For the text-containing cell, return its midpoint in [X, Y] coordinate format. 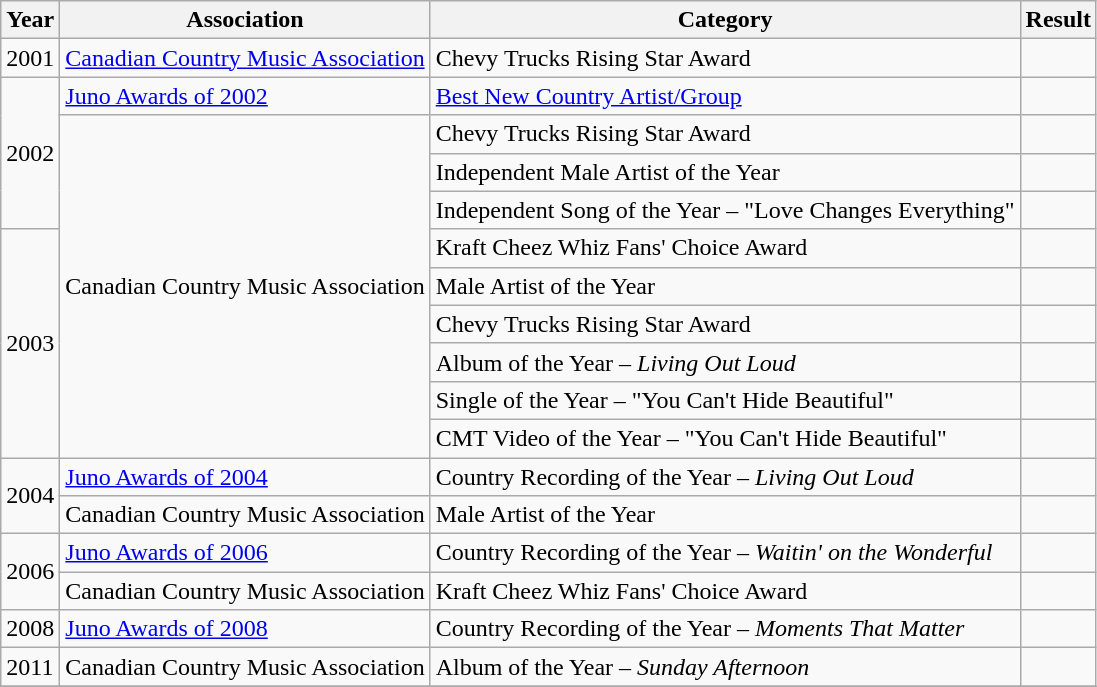
Association [245, 20]
2011 [30, 667]
2003 [30, 343]
Independent Male Artist of the Year [725, 172]
Country Recording of the Year – Living Out Loud [725, 477]
2002 [30, 153]
2001 [30, 58]
Country Recording of the Year – Waitin' on the Wonderful [725, 553]
Result [1058, 20]
Juno Awards of 2008 [245, 629]
Single of the Year – "You Can't Hide Beautiful" [725, 400]
Category [725, 20]
Album of the Year – Sunday Afternoon [725, 667]
Best New Country Artist/Group [725, 96]
Year [30, 20]
CMT Video of the Year – "You Can't Hide Beautiful" [725, 438]
Juno Awards of 2002 [245, 96]
Independent Song of the Year – "Love Changes Everything" [725, 210]
Juno Awards of 2006 [245, 553]
2004 [30, 496]
2006 [30, 572]
Juno Awards of 2004 [245, 477]
2008 [30, 629]
Album of the Year – Living Out Loud [725, 362]
Country Recording of the Year – Moments That Matter [725, 629]
